Identify which cell holds the provided text, then report its (x, y) central coordinate. 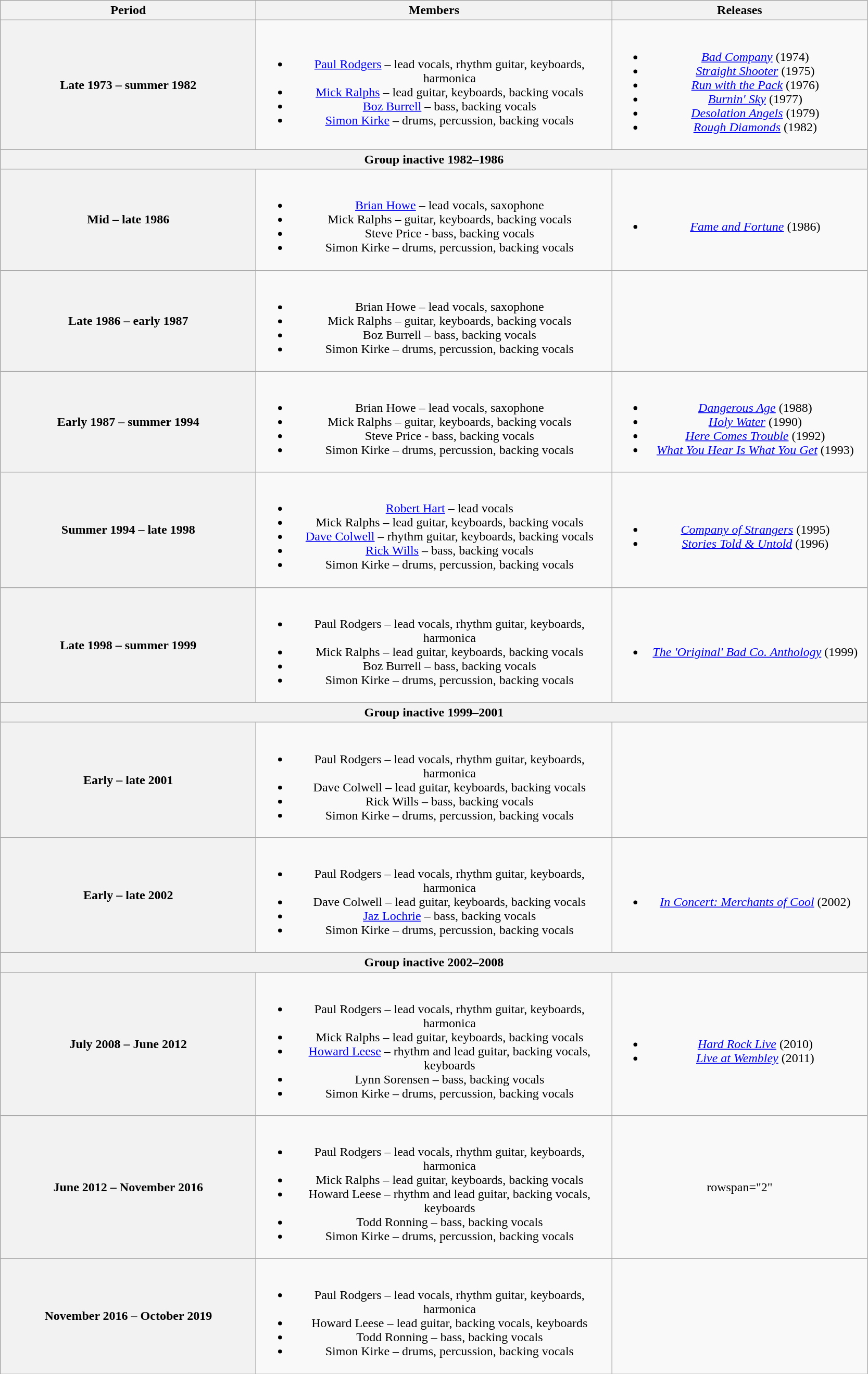
Bad Company (1974)Straight Shooter (1975)Run with the Pack (1976)Burnin' Sky (1977)Desolation Angels (1979)Rough Diamonds (1982) (739, 85)
Period (128, 10)
Fame and Fortune (1986) (739, 220)
Early – late 2001 (128, 780)
Late 1998 – summer 1999 (128, 645)
Group inactive 2002–2008 (434, 962)
Mid – late 1986 (128, 220)
Releases (739, 10)
November 2016 – October 2019 (128, 1316)
Company of Strangers (1995)Stories Told & Untold (1996) (739, 530)
Members (434, 10)
In Concert: Merchants of Cool (2002) (739, 894)
Early – late 2002 (128, 894)
rowspan="2" (739, 1187)
Group inactive 1982–1986 (434, 159)
June 2012 – November 2016 (128, 1187)
Group inactive 1999–2001 (434, 712)
Late 1986 – early 1987 (128, 321)
July 2008 – June 2012 (128, 1044)
Summer 1994 – late 1998 (128, 530)
Late 1973 – summer 1982 (128, 85)
Dangerous Age (1988)Holy Water (1990)Here Comes Trouble (1992)What You Hear Is What You Get (1993) (739, 422)
The 'Original' Bad Co. Anthology (1999) (739, 645)
Hard Rock Live (2010)Live at Wembley (2011) (739, 1044)
Early 1987 – summer 1994 (128, 422)
